Provide the [X, Y] coordinate of the cell's center where the given text is located.  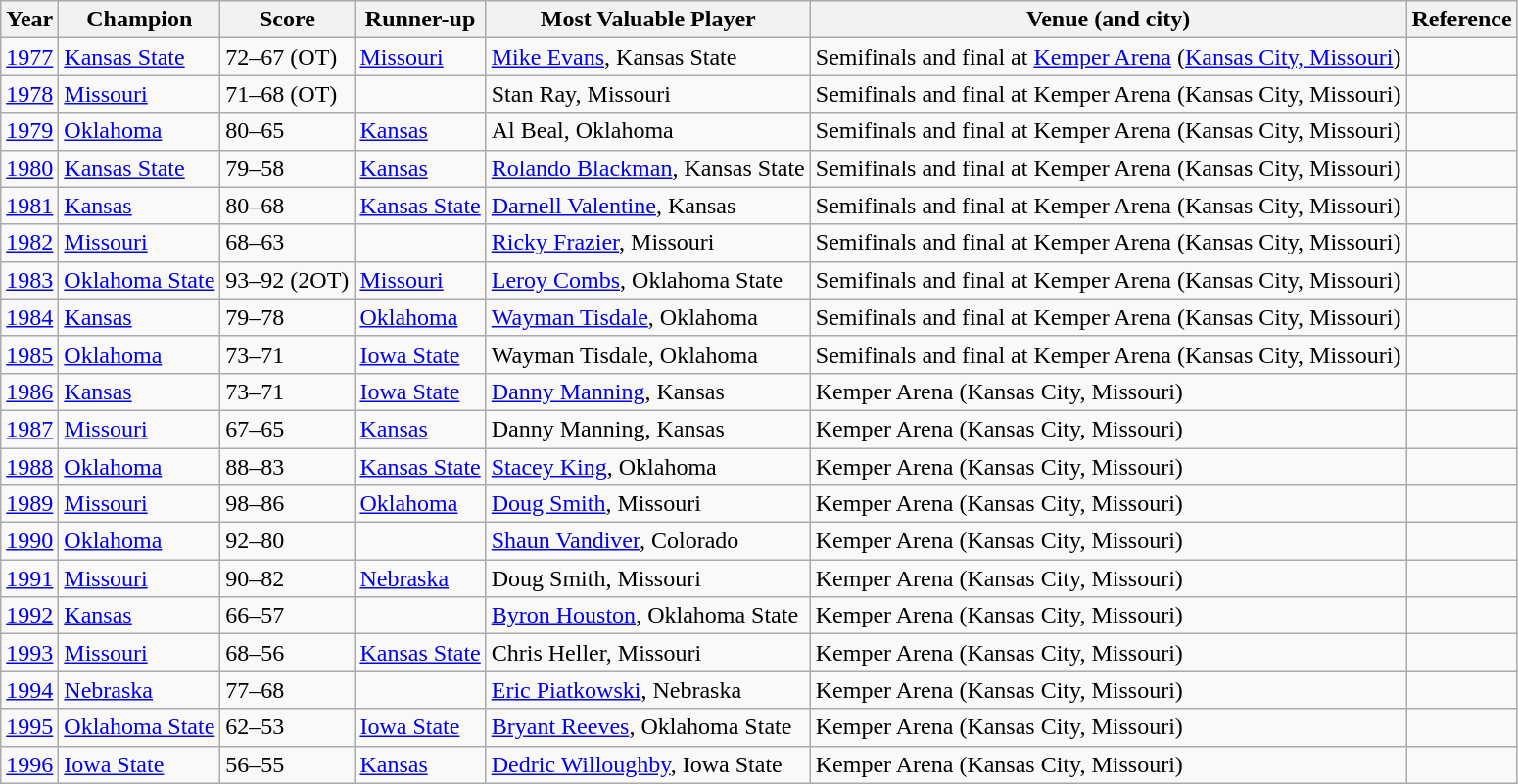
66–57 [288, 616]
90–82 [288, 578]
Byron Houston, Oklahoma State [648, 616]
Year [29, 20]
67–65 [288, 429]
1989 [29, 504]
56–55 [288, 764]
79–58 [288, 168]
Mike Evans, Kansas State [648, 57]
80–65 [288, 131]
Score [288, 20]
1982 [29, 243]
1980 [29, 168]
79–78 [288, 317]
1990 [29, 541]
1978 [29, 94]
80–68 [288, 206]
Reference [1461, 20]
1981 [29, 206]
Runner-up [420, 20]
92–80 [288, 541]
Darnell Valentine, Kansas [648, 206]
1996 [29, 764]
Ricky Frazier, Missouri [648, 243]
72–67 (OT) [288, 57]
Rolando Blackman, Kansas State [648, 168]
1983 [29, 280]
Al Beal, Oklahoma [648, 131]
Stacey King, Oklahoma [648, 467]
62–53 [288, 727]
1991 [29, 578]
98–86 [288, 504]
Leroy Combs, Oklahoma State [648, 280]
1977 [29, 57]
1994 [29, 690]
1986 [29, 392]
1984 [29, 317]
1987 [29, 429]
68–56 [288, 653]
Dedric Willoughby, Iowa State [648, 764]
Champion [139, 20]
Eric Piatkowski, Nebraska [648, 690]
Bryant Reeves, Oklahoma State [648, 727]
1995 [29, 727]
77–68 [288, 690]
Most Valuable Player [648, 20]
1988 [29, 467]
88–83 [288, 467]
71–68 (OT) [288, 94]
68–63 [288, 243]
1993 [29, 653]
93–92 (2OT) [288, 280]
1985 [29, 354]
Venue (and city) [1109, 20]
Stan Ray, Missouri [648, 94]
1979 [29, 131]
Shaun Vandiver, Colorado [648, 541]
1992 [29, 616]
Chris Heller, Missouri [648, 653]
